Return (X, Y) of the center of cell containing provided text 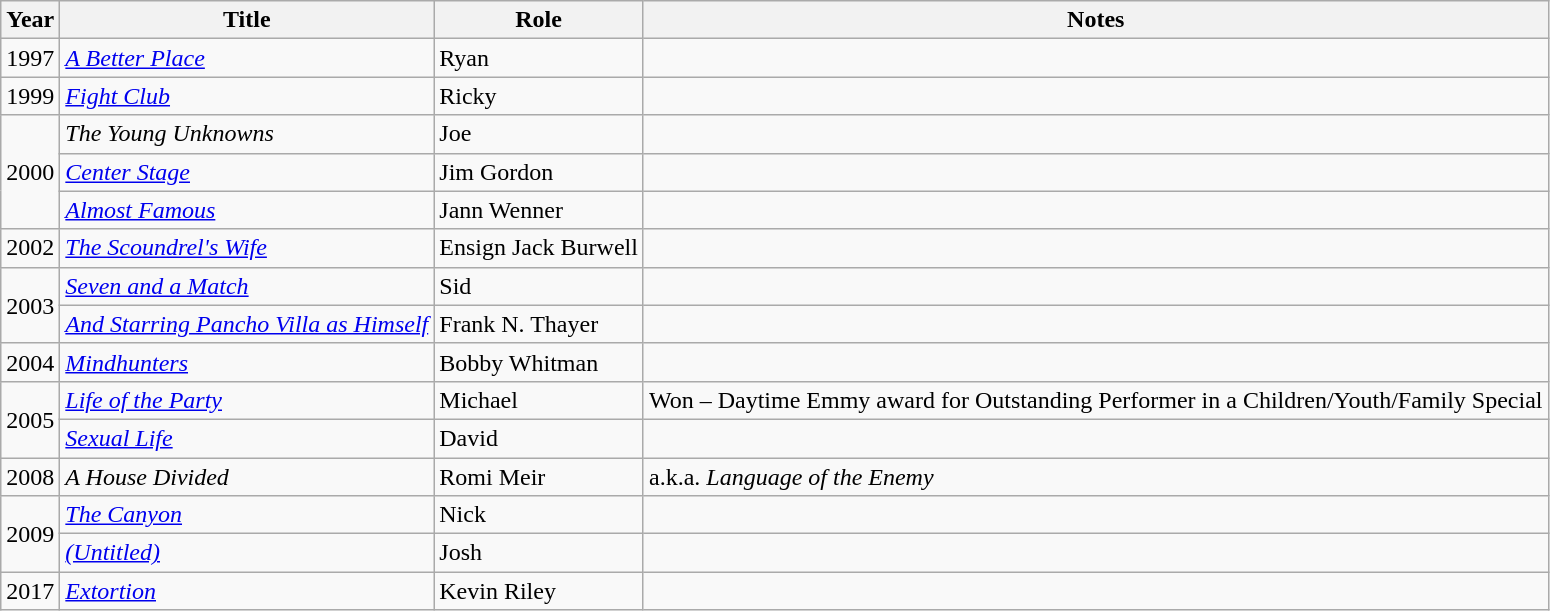
Jim Gordon (539, 172)
Romi Meir (539, 477)
The Canyon (247, 515)
Notes (1096, 20)
Ensign Jack Burwell (539, 248)
The Young Unknowns (247, 134)
Mindhunters (247, 362)
Ryan (539, 58)
a.k.a. Language of the Enemy (1096, 477)
1999 (30, 96)
Sid (539, 286)
Fight Club (247, 96)
Won – Daytime Emmy award for Outstanding Performer in a Children/Youth/Family Special (1096, 400)
Extortion (247, 591)
David (539, 438)
Center Stage (247, 172)
The Scoundrel's Wife (247, 248)
Bobby Whitman (539, 362)
2005 (30, 419)
Seven and a Match (247, 286)
Title (247, 20)
1997 (30, 58)
Josh (539, 553)
Frank N. Thayer (539, 324)
Kevin Riley (539, 591)
Ricky (539, 96)
2000 (30, 172)
Joe (539, 134)
Jann Wenner (539, 210)
(Untitled) (247, 553)
A House Divided (247, 477)
Michael (539, 400)
A Better Place (247, 58)
Sexual Life (247, 438)
Role (539, 20)
2008 (30, 477)
2003 (30, 305)
Year (30, 20)
Nick (539, 515)
Almost Famous (247, 210)
2009 (30, 534)
2002 (30, 248)
2004 (30, 362)
Life of the Party (247, 400)
2017 (30, 591)
And Starring Pancho Villa as Himself (247, 324)
